Determine the (x, y) coordinate at the center of the cell enclosing the given text.  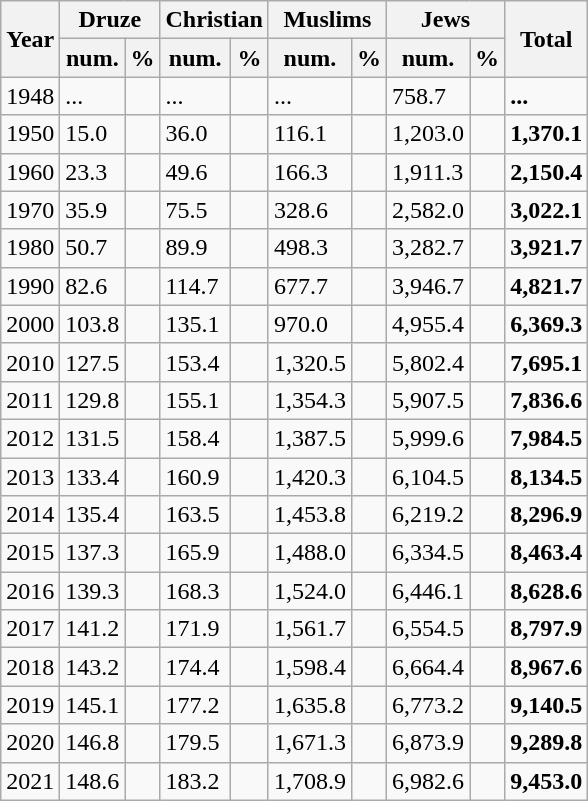
143.2 (92, 667)
171.9 (195, 629)
6,773.2 (428, 705)
160.9 (195, 477)
6,554.5 (428, 629)
116.1 (310, 134)
Jews (445, 20)
1,370.1 (546, 134)
3,946.7 (428, 286)
3,921.7 (546, 248)
103.8 (92, 324)
163.5 (195, 515)
89.9 (195, 248)
6,446.1 (428, 591)
8,134.5 (546, 477)
328.6 (310, 210)
15.0 (92, 134)
82.6 (92, 286)
9,289.8 (546, 743)
2016 (30, 591)
Total (546, 39)
1,598.4 (310, 667)
153.4 (195, 362)
1,708.9 (310, 781)
Year (30, 39)
6,873.9 (428, 743)
7,836.6 (546, 400)
1970 (30, 210)
1,420.3 (310, 477)
2014 (30, 515)
2011 (30, 400)
177.2 (195, 705)
2013 (30, 477)
1980 (30, 248)
1948 (30, 96)
5,802.4 (428, 362)
2,582.0 (428, 210)
8,797.9 (546, 629)
141.2 (92, 629)
Christian (214, 20)
155.1 (195, 400)
2012 (30, 438)
168.3 (195, 591)
165.9 (195, 553)
2010 (30, 362)
6,982.6 (428, 781)
158.4 (195, 438)
9,140.5 (546, 705)
131.5 (92, 438)
6,664.4 (428, 667)
133.4 (92, 477)
36.0 (195, 134)
1,488.0 (310, 553)
179.5 (195, 743)
114.7 (195, 286)
8,628.6 (546, 591)
166.3 (310, 172)
7,695.1 (546, 362)
6,334.5 (428, 553)
129.8 (92, 400)
174.4 (195, 667)
4,821.7 (546, 286)
8,463.4 (546, 553)
1,387.5 (310, 438)
6,219.2 (428, 515)
1,354.3 (310, 400)
148.6 (92, 781)
Druze (110, 20)
4,955.4 (428, 324)
145.1 (92, 705)
146.8 (92, 743)
75.5 (195, 210)
758.7 (428, 96)
970.0 (310, 324)
1,453.8 (310, 515)
2020 (30, 743)
127.5 (92, 362)
5,999.6 (428, 438)
49.6 (195, 172)
8,967.6 (546, 667)
1,203.0 (428, 134)
2021 (30, 781)
135.4 (92, 515)
1,561.7 (310, 629)
1,635.8 (310, 705)
7,984.5 (546, 438)
1,911.3 (428, 172)
1,671.3 (310, 743)
498.3 (310, 248)
137.3 (92, 553)
3,282.7 (428, 248)
135.1 (195, 324)
3,022.1 (546, 210)
6,369.3 (546, 324)
5,907.5 (428, 400)
2,150.4 (546, 172)
677.7 (310, 286)
6,104.5 (428, 477)
1990 (30, 286)
2015 (30, 553)
1,320.5 (310, 362)
2019 (30, 705)
1960 (30, 172)
23.3 (92, 172)
2018 (30, 667)
Muslims (327, 20)
1950 (30, 134)
35.9 (92, 210)
9,453.0 (546, 781)
183.2 (195, 781)
2000 (30, 324)
50.7 (92, 248)
8,296.9 (546, 515)
2017 (30, 629)
1,524.0 (310, 591)
139.3 (92, 591)
